Pinpoint the cell where the given text exists, returning its (X, Y) midpoint coordinate. 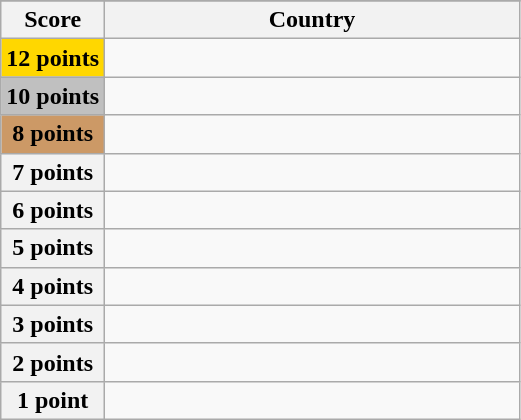
4 points (53, 286)
8 points (53, 134)
Country (312, 20)
2 points (53, 362)
Score (53, 20)
3 points (53, 324)
5 points (53, 248)
1 point (53, 400)
7 points (53, 172)
12 points (53, 58)
10 points (53, 96)
6 points (53, 210)
